Extract the (x, y) coordinate from the center of the cell holding the provided text.  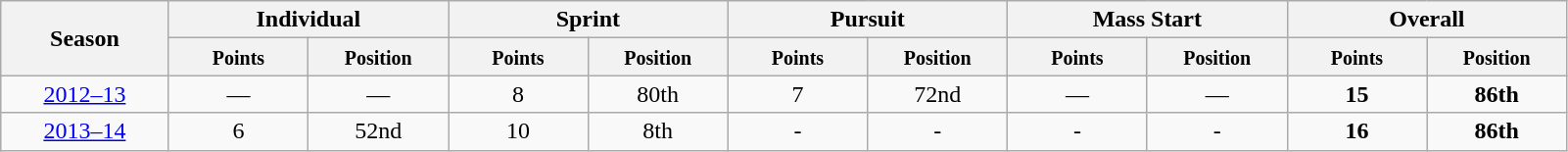
7 (797, 94)
Overall (1427, 20)
Season (84, 38)
8th (658, 131)
16 (1357, 131)
15 (1357, 94)
72nd (938, 94)
Mass Start (1148, 20)
2013–14 (84, 131)
Sprint (589, 20)
10 (519, 131)
6 (239, 131)
Pursuit (868, 20)
80th (658, 94)
Individual (309, 20)
2012–13 (84, 94)
8 (519, 94)
52nd (378, 131)
